Return the (x, y) coordinate for the center point of the cell that contains the specified text.  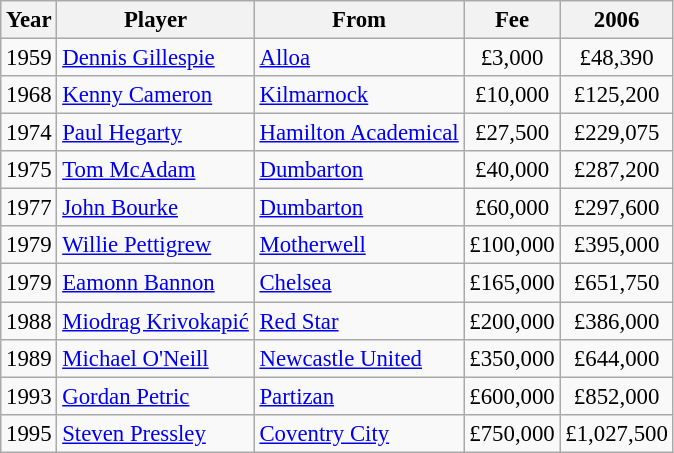
Kilmarnock (359, 95)
Hamilton Academical (359, 133)
Fee (512, 20)
1988 (29, 321)
Partizan (359, 396)
1989 (29, 358)
Tom McAdam (156, 170)
£40,000 (512, 170)
£48,390 (616, 58)
Gordan Petric (156, 396)
Red Star (359, 321)
Player (156, 20)
£1,027,500 (616, 433)
Michael O'Neill (156, 358)
£395,000 (616, 245)
£165,000 (512, 283)
£125,200 (616, 95)
£644,000 (616, 358)
Newcastle United (359, 358)
£297,600 (616, 208)
£3,000 (512, 58)
£600,000 (512, 396)
Paul Hegarty (156, 133)
1974 (29, 133)
£386,000 (616, 321)
Coventry City (359, 433)
£100,000 (512, 245)
John Bourke (156, 208)
£200,000 (512, 321)
1959 (29, 58)
Steven Pressley (156, 433)
£651,750 (616, 283)
1977 (29, 208)
From (359, 20)
£287,200 (616, 170)
2006 (616, 20)
Year (29, 20)
Chelsea (359, 283)
Dennis Gillespie (156, 58)
Eamonn Bannon (156, 283)
£750,000 (512, 433)
1993 (29, 396)
£229,075 (616, 133)
£852,000 (616, 396)
£10,000 (512, 95)
Motherwell (359, 245)
£27,500 (512, 133)
Alloa (359, 58)
Willie Pettigrew (156, 245)
Miodrag Krivokapić (156, 321)
Kenny Cameron (156, 95)
1968 (29, 95)
1995 (29, 433)
£350,000 (512, 358)
1975 (29, 170)
£60,000 (512, 208)
